Scan for the cell matching the given text and deliver its [x, y] coordinate at center. 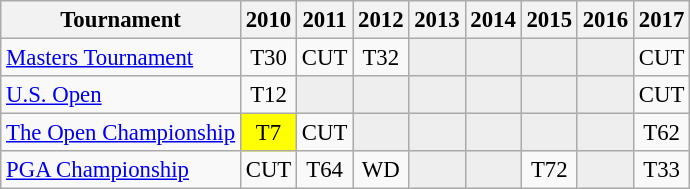
Masters Tournament [121, 58]
T30 [268, 58]
T33 [661, 170]
2010 [268, 20]
2013 [437, 20]
U.S. Open [121, 95]
T7 [268, 133]
T64 [325, 170]
T12 [268, 95]
The Open Championship [121, 133]
2016 [605, 20]
2014 [493, 20]
T32 [381, 58]
T62 [661, 133]
PGA Championship [121, 170]
2017 [661, 20]
2011 [325, 20]
WD [381, 170]
2012 [381, 20]
2015 [549, 20]
T72 [549, 170]
Tournament [121, 20]
